Find where the given text appears and provide that cell's center as (X, Y) coordinate. 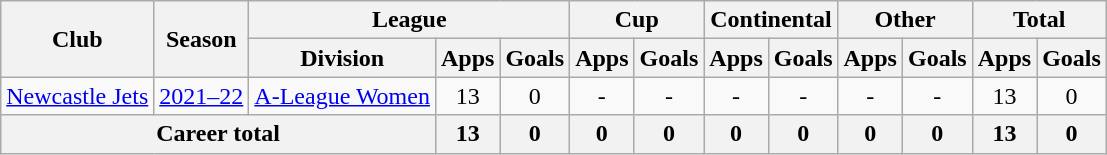
Division (342, 58)
Total (1039, 20)
Club (78, 39)
Season (202, 39)
Newcastle Jets (78, 96)
Career total (218, 134)
Cup (637, 20)
League (410, 20)
Other (905, 20)
Continental (771, 20)
A-League Women (342, 96)
2021–22 (202, 96)
